Return the [X, Y] coordinate for the center point of the cell that contains the specified text.  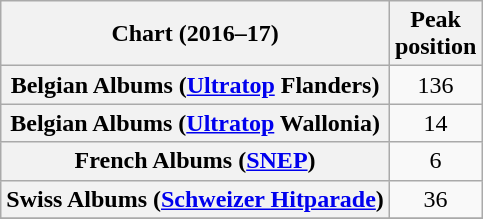
French Albums (SNEP) [196, 161]
14 [435, 123]
Peakposition [435, 34]
Chart (2016–17) [196, 34]
36 [435, 199]
6 [435, 161]
Swiss Albums (Schweizer Hitparade) [196, 199]
Belgian Albums (Ultratop Wallonia) [196, 123]
Belgian Albums (Ultratop Flanders) [196, 85]
136 [435, 85]
